For the text-containing cell, return its midpoint in [X, Y] coordinate format. 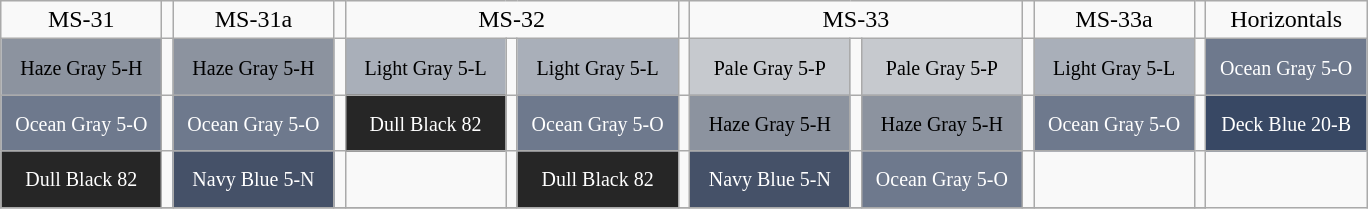
MS-31 [82, 20]
MS-33a [1114, 20]
MS-31a [254, 20]
MS-32 [512, 20]
MS-33 [856, 20]
Horizontals [1286, 20]
Deck Blue 20-B [1286, 123]
